Determine the [X, Y] coordinate at the center of the cell enclosing the given text.  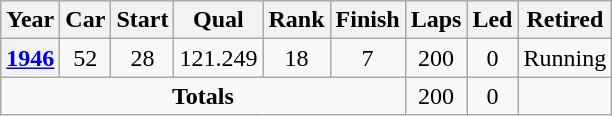
121.249 [218, 58]
Finish [368, 20]
28 [142, 58]
Laps [436, 20]
Retired [565, 20]
18 [296, 58]
Car [86, 20]
Start [142, 20]
Running [565, 58]
7 [368, 58]
Totals [203, 96]
1946 [30, 58]
Qual [218, 20]
Led [492, 20]
Rank [296, 20]
Year [30, 20]
52 [86, 58]
